Detect which cell encompasses the target text, then output its (x, y) center coordinate. 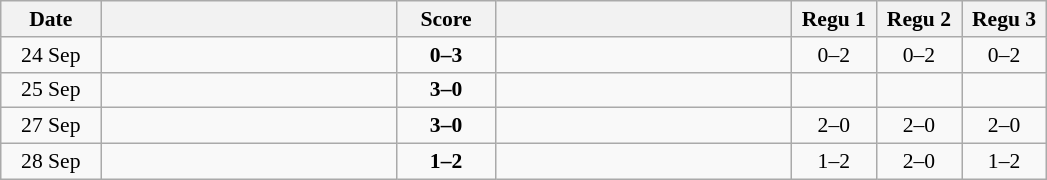
0–3 (446, 55)
27 Sep (51, 126)
25 Sep (51, 90)
Regu 1 (834, 19)
Score (446, 19)
Date (51, 19)
24 Sep (51, 55)
28 Sep (51, 162)
Regu 3 (1004, 19)
Regu 2 (918, 19)
